Provide the (x, y) coordinate of the cell's center where the given text is located.  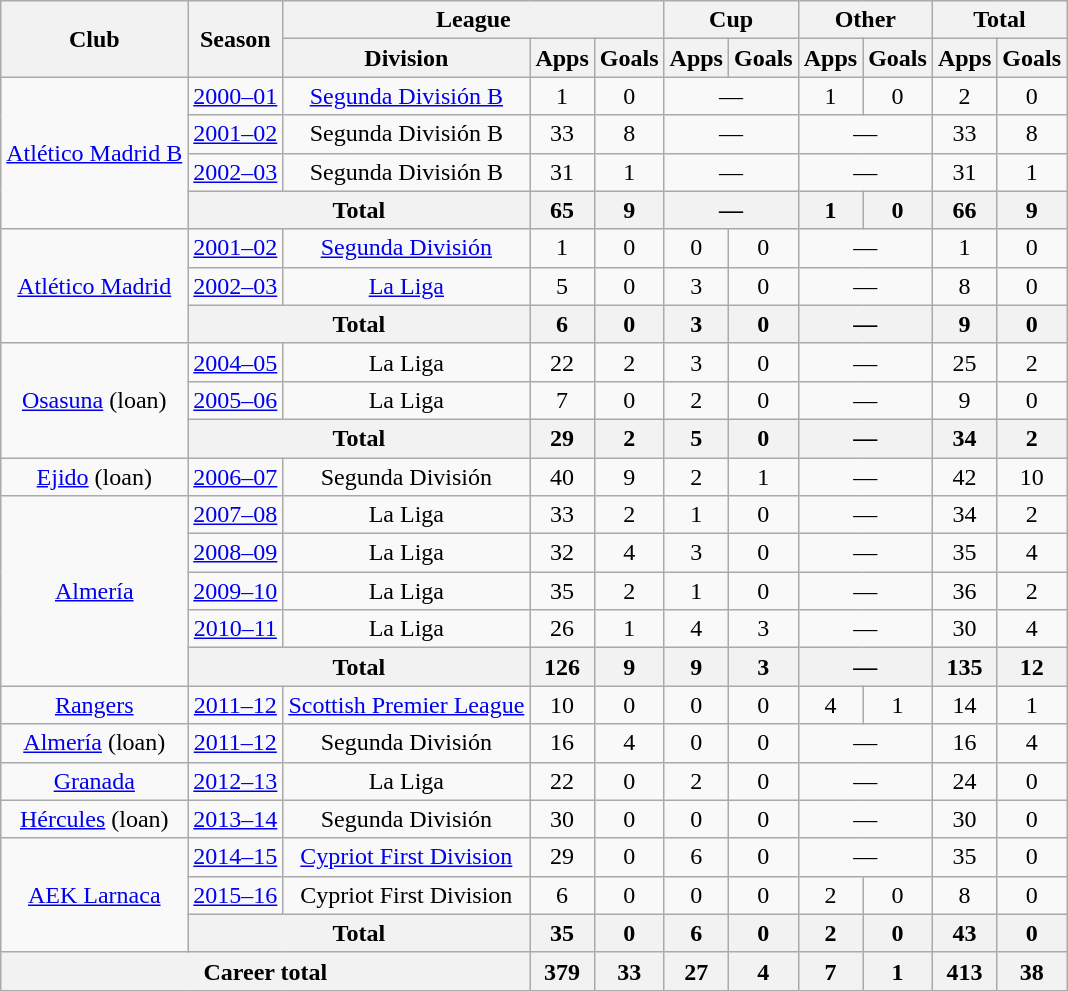
Cup (731, 20)
27 (696, 971)
126 (562, 667)
43 (964, 933)
Club (94, 39)
65 (562, 210)
2008–09 (236, 553)
40 (562, 477)
2006–07 (236, 477)
2004–05 (236, 362)
32 (562, 553)
66 (964, 210)
Granada (94, 781)
Division (406, 58)
Season (236, 39)
413 (964, 971)
36 (964, 591)
AEK Larnaca (94, 895)
Other (865, 20)
Scottish Premier League (406, 705)
League (474, 20)
Hércules (loan) (94, 819)
Ejido (loan) (94, 477)
135 (964, 667)
2005–06 (236, 400)
2007–08 (236, 515)
Almería (loan) (94, 743)
2009–10 (236, 591)
2015–16 (236, 895)
Career total (266, 971)
26 (562, 629)
379 (562, 971)
25 (964, 362)
Rangers (94, 705)
2014–15 (236, 857)
12 (1032, 667)
2000–01 (236, 96)
Osasuna (loan) (94, 400)
2010–11 (236, 629)
Atlético Madrid (94, 286)
Almería (94, 591)
2012–13 (236, 781)
42 (964, 477)
24 (964, 781)
14 (964, 705)
2013–14 (236, 819)
38 (1032, 971)
Atlético Madrid B (94, 153)
